Capture the cell that displays the provided text and extract its [x, y] central coordinate. 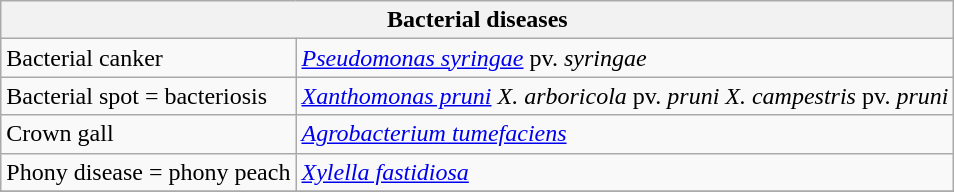
Bacterial canker [148, 58]
Xanthomonas pruni X. arboricola pv. pruni X. campestris pv. pruni [625, 96]
Bacterial spot = bacteriosis [148, 96]
Bacterial diseases [478, 20]
Pseudomonas syringae pv. syringae [625, 58]
Crown gall [148, 134]
Xylella fastidiosa [625, 172]
Phony disease = phony peach [148, 172]
Agrobacterium tumefaciens [625, 134]
